Return the (x, y) coordinate for the center point of the cell that contains the specified text.  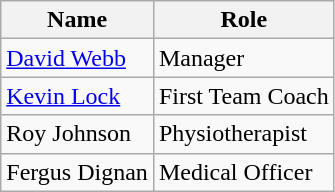
David Webb (78, 58)
Roy Johnson (78, 134)
Medical Officer (244, 172)
Manager (244, 58)
Role (244, 20)
Name (78, 20)
Kevin Lock (78, 96)
First Team Coach (244, 96)
Physiotherapist (244, 134)
Fergus Dignan (78, 172)
